Provide the [X, Y] coordinate of the cell's center where the given text is located.  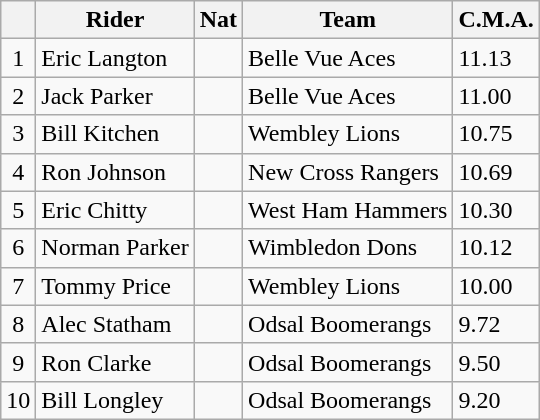
C.M.A. [496, 20]
8 [18, 324]
Alec Statham [115, 324]
2 [18, 96]
Ron Johnson [115, 172]
9.72 [496, 324]
Ron Clarke [115, 362]
Wimbledon Dons [348, 248]
Jack Parker [115, 96]
10.69 [496, 172]
10 [18, 400]
10.00 [496, 286]
7 [18, 286]
11.13 [496, 58]
West Ham Hammers [348, 210]
3 [18, 134]
Team [348, 20]
6 [18, 248]
10.12 [496, 248]
New Cross Rangers [348, 172]
Bill Longley [115, 400]
1 [18, 58]
10.30 [496, 210]
Bill Kitchen [115, 134]
11.00 [496, 96]
Eric Chitty [115, 210]
Norman Parker [115, 248]
Nat [218, 20]
4 [18, 172]
9.20 [496, 400]
5 [18, 210]
9 [18, 362]
Tommy Price [115, 286]
Eric Langton [115, 58]
10.75 [496, 134]
Rider [115, 20]
9.50 [496, 362]
